Extract the (x, y) coordinate from the center of the cell holding the provided text.  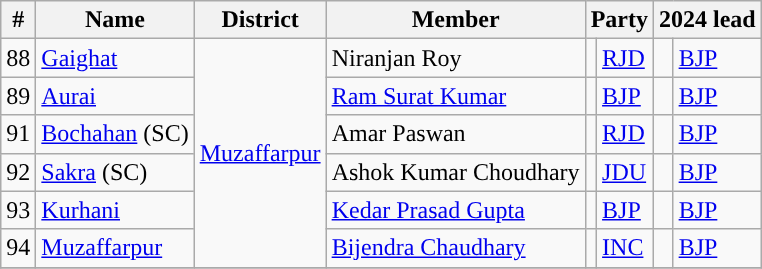
2024 lead (708, 20)
93 (18, 210)
# (18, 20)
Name (115, 20)
Party (619, 20)
Member (456, 20)
Gaighat (115, 58)
Bijendra Chaudhary (456, 248)
Ashok Kumar Choudhary (456, 172)
Amar Paswan (456, 134)
Niranjan Roy (456, 58)
Aurai (115, 96)
District (260, 20)
89 (18, 96)
94 (18, 248)
92 (18, 172)
Kurhani (115, 210)
Kedar Prasad Gupta (456, 210)
91 (18, 134)
INC (626, 248)
Ram Surat Kumar (456, 96)
Sakra (SC) (115, 172)
Bochahan (SC) (115, 134)
JDU (626, 172)
88 (18, 58)
